From the cell containing the given text, extract its center point as (x, y) coordinate. 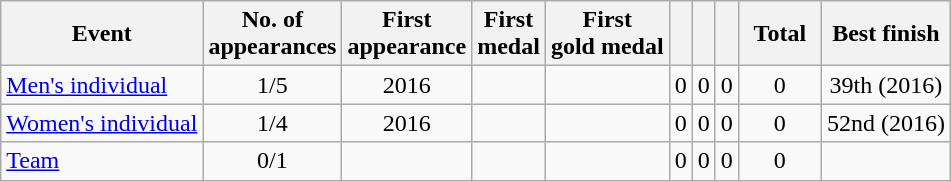
Women's individual (102, 123)
Team (102, 161)
No. ofappearances (272, 34)
Best finish (886, 34)
Men's individual (102, 85)
Firstgold medal (607, 34)
Event (102, 34)
Firstmedal (509, 34)
Total (780, 34)
Firstappearance (407, 34)
52nd (2016) (886, 123)
0/1 (272, 161)
1/4 (272, 123)
1/5 (272, 85)
39th (2016) (886, 85)
